Return the [x, y] coordinate for the center point of the cell that contains the specified text.  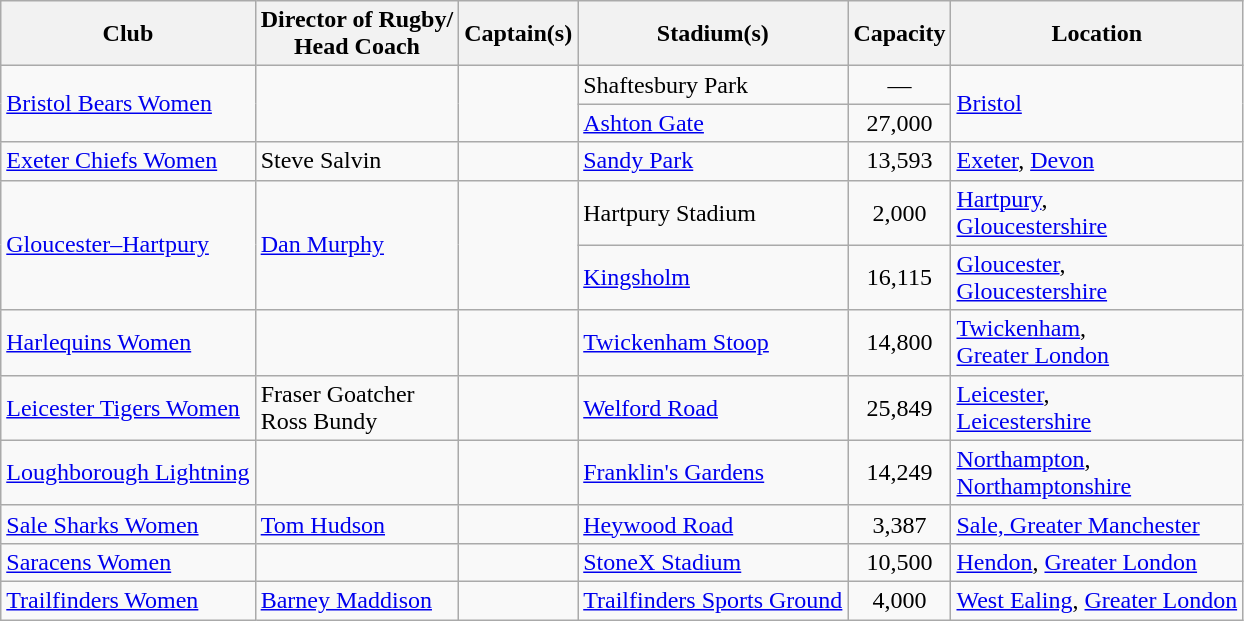
Hendon, Greater London [1097, 562]
Location [1097, 34]
Twickenham,Greater London [1097, 342]
Welford Road [713, 408]
Hartpury Stadium [713, 212]
Northampton,Northamptonshire [1097, 472]
Leicester,Leicestershire [1097, 408]
Sale Sharks Women [128, 524]
Hartpury,Gloucestershire [1097, 212]
4,000 [900, 600]
Saracens Women [128, 562]
25,849 [900, 408]
StoneX Stadium [713, 562]
Fraser Goatcher Ross Bundy [356, 408]
Capacity [900, 34]
Tom Hudson [356, 524]
Exeter, Devon [1097, 161]
Trailfinders Women [128, 600]
Gloucester–Hartpury [128, 245]
Steve Salvin [356, 161]
Franklin's Gardens [713, 472]
2,000 [900, 212]
Stadium(s) [713, 34]
Bristol Bears Women [128, 104]
Gloucester,Gloucestershire [1097, 278]
Club [128, 34]
14,249 [900, 472]
Heywood Road [713, 524]
Sale, Greater Manchester [1097, 524]
West Ealing, Greater London [1097, 600]
Shaftesbury Park [713, 85]
Trailfinders Sports Ground [713, 600]
Ashton Gate [713, 123]
Bristol [1097, 104]
Captain(s) [518, 34]
Director of Rugby/ Head Coach [356, 34]
27,000 [900, 123]
14,800 [900, 342]
Harlequins Women [128, 342]
Leicester Tigers Women [128, 408]
16,115 [900, 278]
Dan Murphy [356, 245]
13,593 [900, 161]
10,500 [900, 562]
Loughborough Lightning [128, 472]
3,387 [900, 524]
Kingsholm [713, 278]
— [900, 85]
Twickenham Stoop [713, 342]
Sandy Park [713, 161]
Exeter Chiefs Women [128, 161]
Barney Maddison [356, 600]
